Return [X, Y] of the center of cell containing provided text 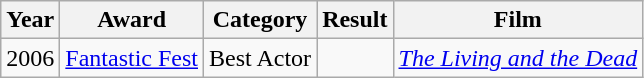
Film [518, 20]
The Living and the Dead [518, 58]
Fantastic Fest [132, 58]
2006 [30, 58]
Best Actor [260, 58]
Award [132, 20]
Result [355, 20]
Year [30, 20]
Category [260, 20]
